Capture the cell that displays the provided text and extract its (X, Y) central coordinate. 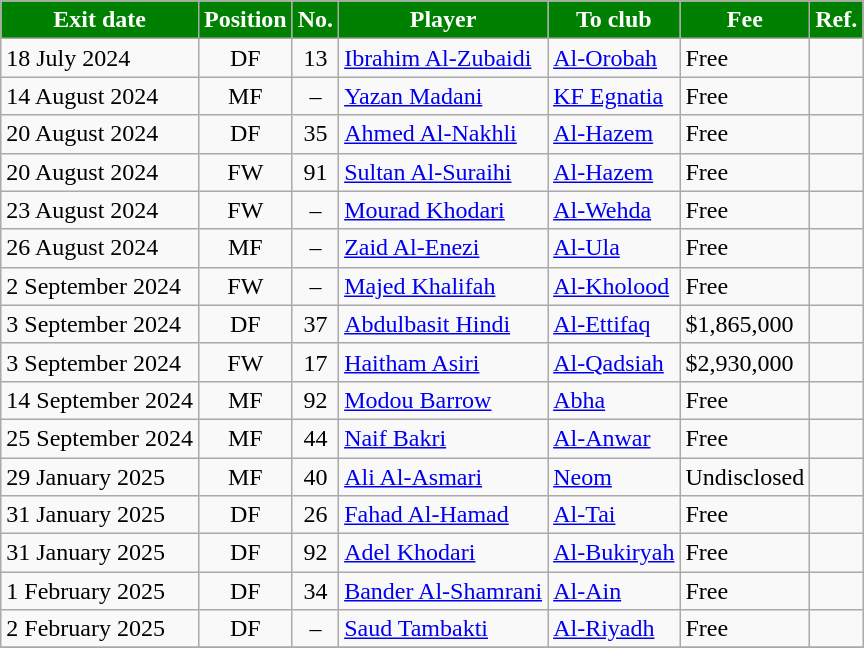
Sultan Al-Suraihi (444, 172)
23 August 2024 (100, 210)
No. (315, 20)
Modou Barrow (444, 400)
Majed Khalifah (444, 286)
$1,865,000 (745, 324)
18 July 2024 (100, 58)
Adel Khodari (444, 553)
Ahmed Al-Nakhli (444, 134)
44 (315, 438)
29 January 2025 (100, 477)
KF Egnatia (614, 96)
Abha (614, 400)
Ref. (836, 20)
Al-Wehda (614, 210)
Al-Kholood (614, 286)
$2,930,000 (745, 362)
1 February 2025 (100, 591)
Al-Ula (614, 248)
Mourad Khodari (444, 210)
2 February 2025 (100, 629)
Yazan Madani (444, 96)
To club (614, 20)
Al-Bukiryah (614, 553)
Ali Al-Asmari (444, 477)
Al-Ain (614, 591)
Al-Orobah (614, 58)
Abdulbasit Hindi (444, 324)
Naif Bakri (444, 438)
91 (315, 172)
Al-Anwar (614, 438)
Al-Riyadh (614, 629)
40 (315, 477)
Bander Al-Shamrani (444, 591)
26 August 2024 (100, 248)
Haitham Asiri (444, 362)
17 (315, 362)
Fee (745, 20)
Saud Tambakti (444, 629)
34 (315, 591)
Ibrahim Al-Zubaidi (444, 58)
25 September 2024 (100, 438)
37 (315, 324)
Fahad Al-Hamad (444, 515)
Exit date (100, 20)
26 (315, 515)
2 September 2024 (100, 286)
Al-Qadsiah (614, 362)
Zaid Al-Enezi (444, 248)
Al-Ettifaq (614, 324)
Al-Tai (614, 515)
Player (444, 20)
Neom (614, 477)
13 (315, 58)
Position (245, 20)
35 (315, 134)
14 September 2024 (100, 400)
14 August 2024 (100, 96)
Undisclosed (745, 477)
